Output the (X, Y) coordinate of the center of the cell containing the given text.  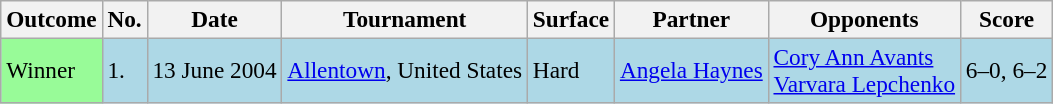
No. (124, 19)
6–0, 6–2 (1006, 70)
Opponents (864, 19)
Outcome (52, 19)
Angela Haynes (691, 70)
1. (124, 70)
Score (1006, 19)
13 June 2004 (214, 70)
Hard (570, 70)
Winner (52, 70)
Cory Ann Avants Varvara Lepchenko (864, 70)
Partner (691, 19)
Allentown, United States (404, 70)
Tournament (404, 19)
Date (214, 19)
Surface (570, 19)
